For the text-containing cell, return its midpoint in (x, y) coordinate format. 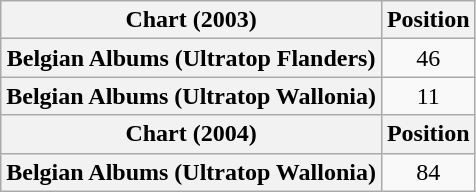
84 (428, 172)
11 (428, 96)
Belgian Albums (Ultratop Flanders) (192, 58)
46 (428, 58)
Chart (2004) (192, 134)
Chart (2003) (192, 20)
